Capture the cell that displays the provided text and extract its (X, Y) central coordinate. 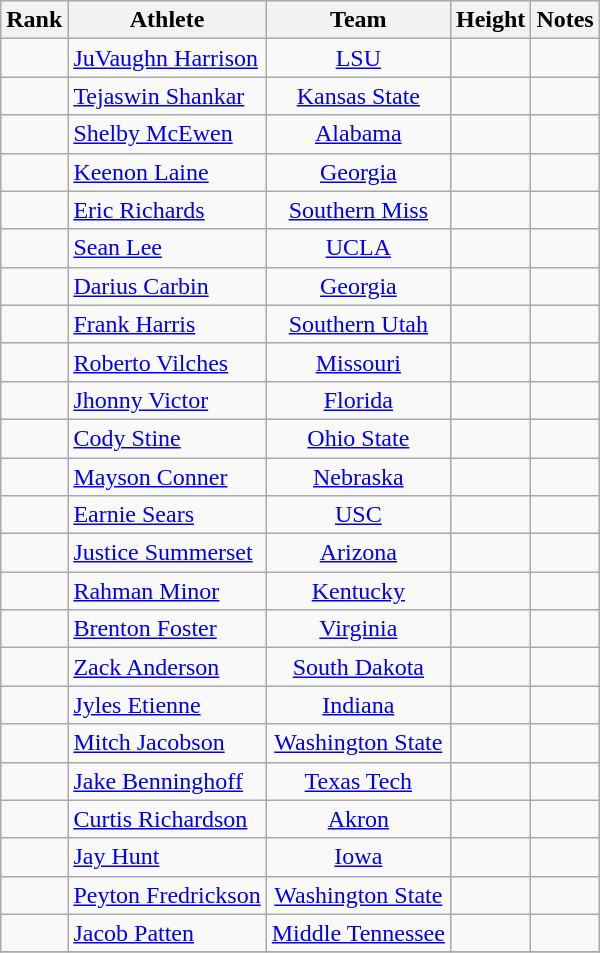
Florida (358, 400)
Notes (565, 20)
Rank (34, 20)
Arizona (358, 553)
Cody Stine (167, 438)
Mitch Jacobson (167, 743)
Jhonny Victor (167, 400)
UCLA (358, 248)
Tejaswin Shankar (167, 96)
Ohio State (358, 438)
Southern Utah (358, 324)
Kansas State (358, 96)
Jake Benninghoff (167, 781)
Athlete (167, 20)
Jay Hunt (167, 857)
Alabama (358, 134)
USC (358, 515)
Roberto Vilches (167, 362)
Jacob Patten (167, 933)
Brenton Foster (167, 629)
Frank Harris (167, 324)
JuVaughn Harrison (167, 58)
Eric Richards (167, 210)
Justice Summerset (167, 553)
Curtis Richardson (167, 819)
Akron (358, 819)
Southern Miss (358, 210)
Height (490, 20)
Rahman Minor (167, 591)
Mayson Conner (167, 477)
Missouri (358, 362)
Keenon Laine (167, 172)
Zack Anderson (167, 667)
Indiana (358, 705)
Shelby McEwen (167, 134)
Iowa (358, 857)
Nebraska (358, 477)
LSU (358, 58)
Kentucky (358, 591)
Sean Lee (167, 248)
Middle Tennessee (358, 933)
Earnie Sears (167, 515)
Jyles Etienne (167, 705)
South Dakota (358, 667)
Texas Tech (358, 781)
Virginia (358, 629)
Darius Carbin (167, 286)
Team (358, 20)
Peyton Fredrickson (167, 895)
